Pinpoint the cell where the given text exists, returning its (x, y) midpoint coordinate. 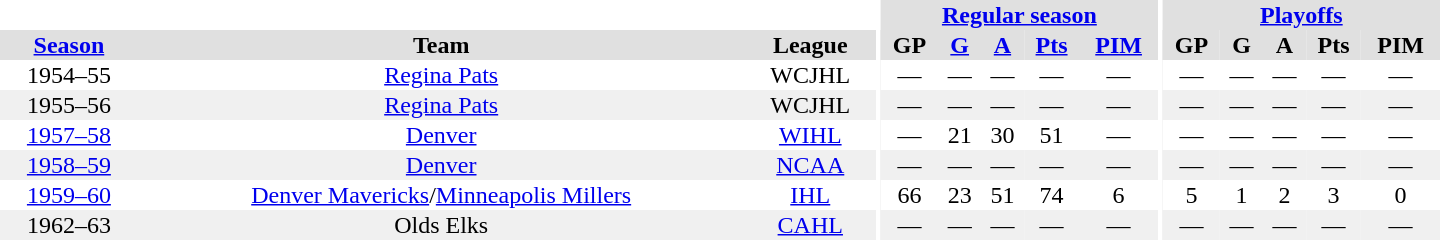
League (810, 45)
30 (1002, 135)
Season (69, 45)
66 (910, 195)
0 (1400, 195)
74 (1052, 195)
1 (1242, 195)
Regular season (1020, 15)
6 (1118, 195)
1955–56 (69, 105)
Denver Mavericks/Minneapolis Millers (442, 195)
1957–58 (69, 135)
IHL (810, 195)
3 (1334, 195)
Olds Elks (442, 225)
Playoffs (1302, 15)
1959–60 (69, 195)
CAHL (810, 225)
23 (960, 195)
NCAA (810, 165)
Team (442, 45)
WIHL (810, 135)
1962–63 (69, 225)
21 (960, 135)
1958–59 (69, 165)
5 (1192, 195)
2 (1284, 195)
1954–55 (69, 75)
